From the cell containing the given text, extract its center point as (X, Y) coordinate. 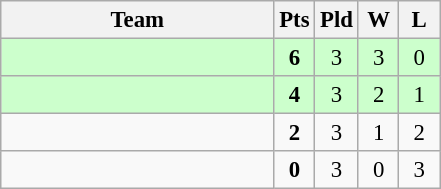
Team (138, 20)
6 (294, 58)
Pts (294, 20)
4 (294, 95)
Pld (337, 20)
W (378, 20)
L (420, 20)
